Search for the cell housing the specified text and yield its (x, y) center coordinate. 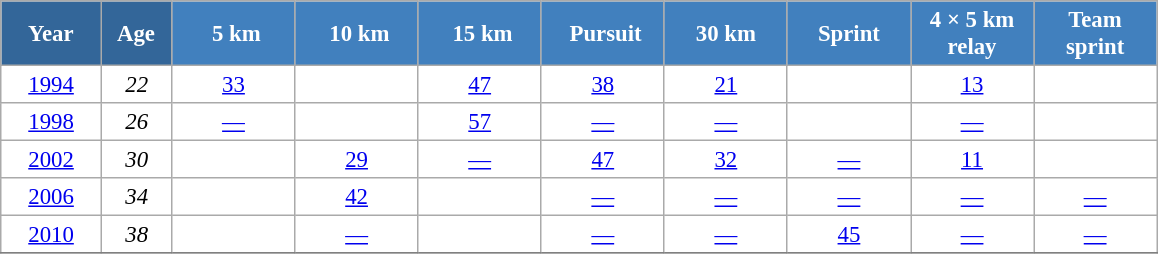
2006 (52, 197)
22 (136, 85)
Year (52, 34)
32 (726, 160)
34 (136, 197)
26 (136, 122)
33 (234, 85)
Pursuit (602, 34)
Team sprint (1096, 34)
10 km (356, 34)
45 (848, 235)
Sprint (848, 34)
2010 (52, 235)
Age (136, 34)
2002 (52, 160)
57 (480, 122)
13 (972, 85)
1994 (52, 85)
30 km (726, 34)
1998 (52, 122)
30 (136, 160)
21 (726, 85)
42 (356, 197)
5 km (234, 34)
29 (356, 160)
11 (972, 160)
15 km (480, 34)
4 × 5 km relay (972, 34)
